Search for the cell housing the specified text and yield its [x, y] center coordinate. 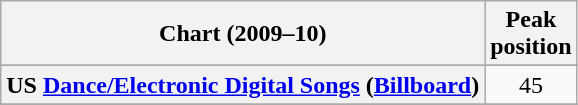
45 [531, 85]
US Dance/Electronic Digital Songs (Billboard) [243, 85]
Peakposition [531, 34]
Chart (2009–10) [243, 34]
